Locate the cell with the specified text and output its [X, Y] center coordinate. 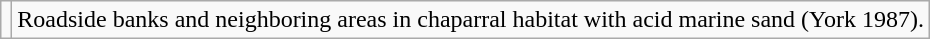
Roadside banks and neighboring areas in chaparral habitat with acid marine sand (York 1987). [471, 20]
